Pinpoint the cell where the given text exists, returning its (X, Y) midpoint coordinate. 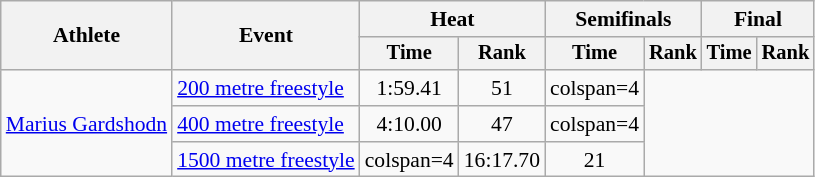
1:59.41 (410, 88)
Heat (452, 19)
Marius Gardshodn (86, 124)
200 metre freestyle (266, 88)
Semifinals (624, 19)
Event (266, 36)
47 (502, 124)
Athlete (86, 36)
51 (502, 88)
400 metre freestyle (266, 124)
4:10.00 (410, 124)
Final (758, 19)
